Pinpoint the cell where the given text exists, returning its (X, Y) midpoint coordinate. 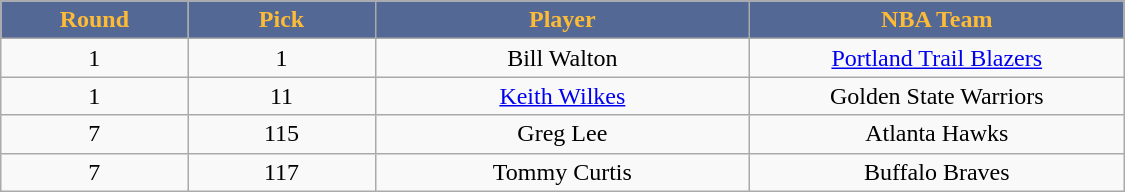
Tommy Curtis (562, 172)
115 (282, 134)
Greg Lee (562, 134)
NBA Team (937, 20)
Golden State Warriors (937, 96)
Pick (282, 20)
Buffalo Braves (937, 172)
Bill Walton (562, 58)
11 (282, 96)
Keith Wilkes (562, 96)
Player (562, 20)
Portland Trail Blazers (937, 58)
Round (94, 20)
Atlanta Hawks (937, 134)
117 (282, 172)
